Return the [X, Y] coordinate for the center point of the cell that contains the specified text.  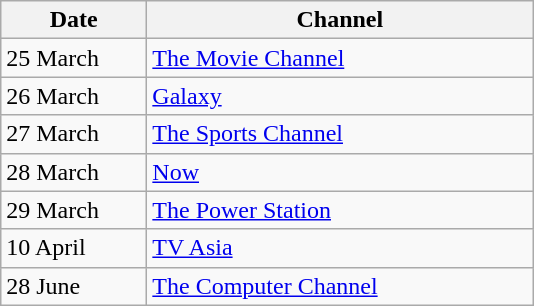
The Sports Channel [340, 134]
The Computer Channel [340, 286]
27 March [74, 134]
25 March [74, 58]
28 March [74, 172]
The Power Station [340, 210]
29 March [74, 210]
26 March [74, 96]
The Movie Channel [340, 58]
10 April [74, 248]
TV Asia [340, 248]
Date [74, 20]
Now [340, 172]
Channel [340, 20]
Galaxy [340, 96]
28 June [74, 286]
